Locate the cell with the specified text and output its (X, Y) center coordinate. 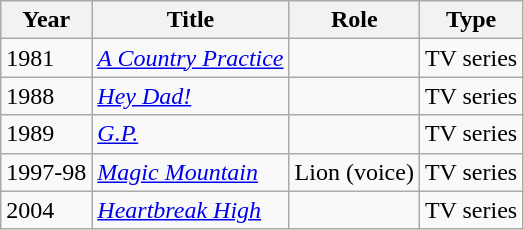
Lion (voice) (354, 172)
Year (46, 20)
Title (190, 20)
2004 (46, 210)
1988 (46, 96)
Heartbreak High (190, 210)
Type (470, 20)
1997-98 (46, 172)
Magic Mountain (190, 172)
Role (354, 20)
1981 (46, 58)
A Country Practice (190, 58)
G.P. (190, 134)
Hey Dad! (190, 96)
1989 (46, 134)
